Extract the (x, y) coordinate from the center of the cell holding the provided text.  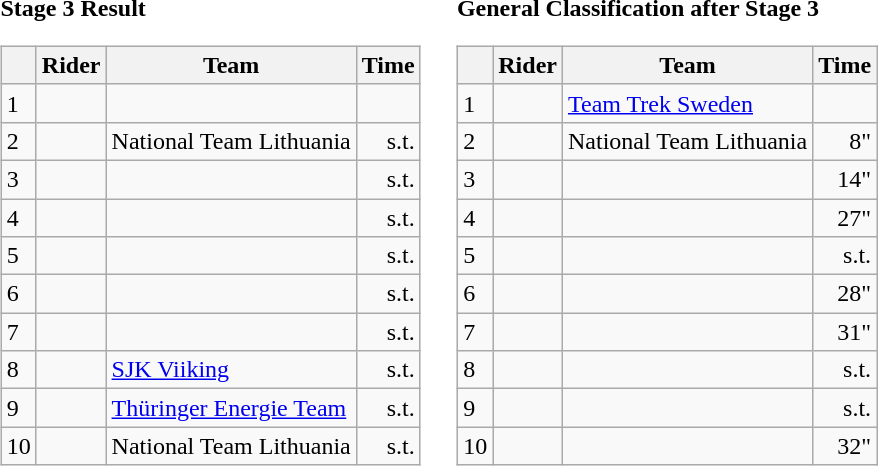
28" (845, 294)
14" (845, 179)
27" (845, 217)
31" (845, 332)
8" (845, 141)
Thüringer Energie Team (231, 408)
Team Trek Sweden (687, 103)
32" (845, 446)
SJK Viiking (231, 370)
